Return [X, Y] of the center of cell containing provided text 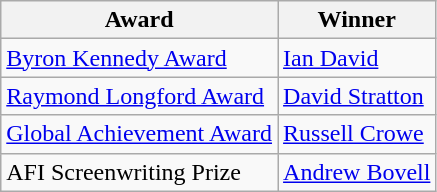
Raymond Longford Award [140, 96]
Ian David [357, 58]
David Stratton [357, 96]
Andrew Bovell [357, 172]
Russell Crowe [357, 134]
Winner [357, 20]
Global Achievement Award [140, 134]
Award [140, 20]
Byron Kennedy Award [140, 58]
AFI Screenwriting Prize [140, 172]
